Return the (x, y) coordinate for the center point of the cell that contains the specified text.  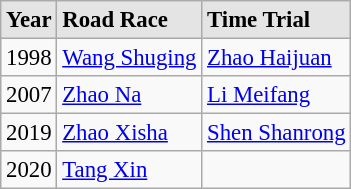
Li Meifang (276, 95)
2019 (29, 133)
Time Trial (276, 20)
Year (29, 20)
Zhao Na (130, 95)
Road Race (130, 20)
1998 (29, 58)
2020 (29, 170)
Wang Shuging (130, 58)
Zhao Xisha (130, 133)
Zhao Haijuan (276, 58)
2007 (29, 95)
Tang Xin (130, 170)
Shen Shanrong (276, 133)
